Return (X, Y) of the center of cell containing provided text 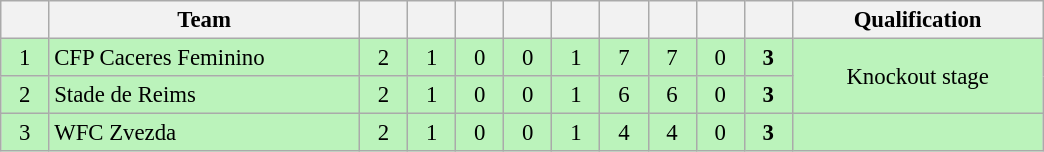
WFC Zvezda (204, 133)
Team (204, 20)
Qualification (918, 20)
CFP Caceres Feminino (204, 58)
Knockout stage (918, 76)
Stade de Reims (204, 95)
